Return (X, Y) of the center of cell containing provided text 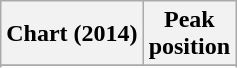
Chart (2014) (72, 34)
Peakposition (189, 34)
